Scan for the cell matching the given text and deliver its (X, Y) coordinate at center. 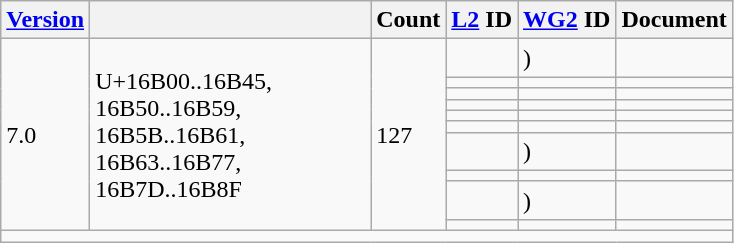
L2 ID (482, 20)
WG2 ID (567, 20)
7.0 (46, 135)
U+16B00..16B45, 16B50..16B59, 16B5B..16B61, 16B63..16B77, 16B7D..16B8F (230, 135)
127 (408, 135)
Count (408, 20)
Version (46, 20)
Document (674, 20)
